Return the [x, y] coordinate for the center point of the cell that contains the specified text.  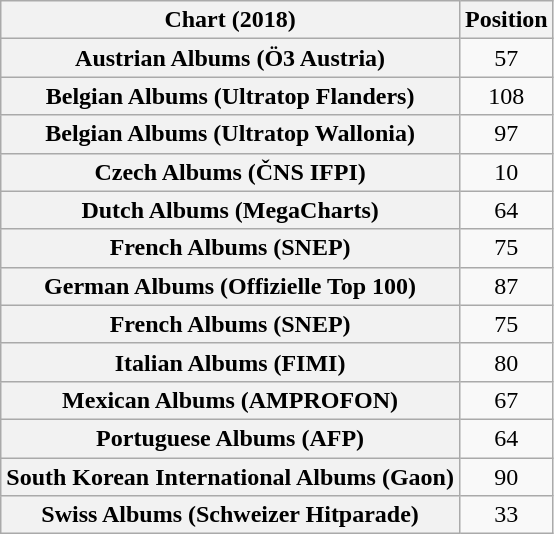
South Korean International Albums (Gaon) [230, 477]
Chart (2018) [230, 20]
Austrian Albums (Ö3 Austria) [230, 58]
Czech Albums (ČNS IFPI) [230, 172]
Dutch Albums (MegaCharts) [230, 210]
German Albums (Offizielle Top 100) [230, 286]
33 [506, 515]
Portuguese Albums (AFP) [230, 438]
Swiss Albums (Schweizer Hitparade) [230, 515]
10 [506, 172]
Italian Albums (FIMI) [230, 362]
57 [506, 58]
87 [506, 286]
Position [506, 20]
80 [506, 362]
97 [506, 134]
Belgian Albums (Ultratop Wallonia) [230, 134]
90 [506, 477]
67 [506, 400]
Belgian Albums (Ultratop Flanders) [230, 96]
108 [506, 96]
Mexican Albums (AMPROFON) [230, 400]
